For the text-containing cell, return its midpoint in [x, y] coordinate format. 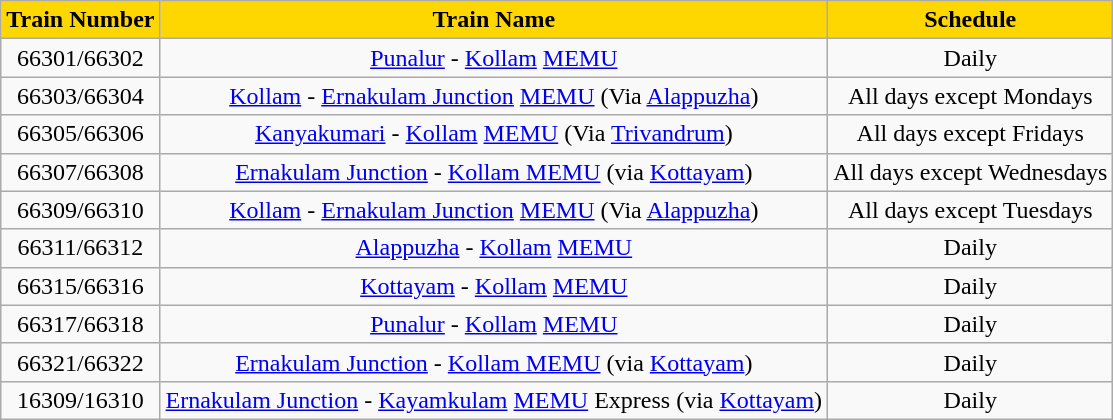
Kottayam - Kollam MEMU [494, 286]
Alappuzha - Kollam MEMU [494, 248]
66321/66322 [80, 362]
Kanyakumari - Kollam MEMU (Via Trivandrum) [494, 134]
66303/66304 [80, 96]
All days except Mondays [970, 96]
Train Name [494, 20]
66307/66308 [80, 172]
66301/66302 [80, 58]
66317/66318 [80, 324]
16309/16310 [80, 400]
All days except Tuesdays [970, 210]
All days except Wednesdays [970, 172]
All days except Fridays [970, 134]
66315/66316 [80, 286]
66305/66306 [80, 134]
Train Number [80, 20]
66309/66310 [80, 210]
66311/66312 [80, 248]
Ernakulam Junction - Kayamkulam MEMU Express (via Kottayam) [494, 400]
Schedule [970, 20]
